Capture the cell that displays the provided text and extract its [x, y] central coordinate. 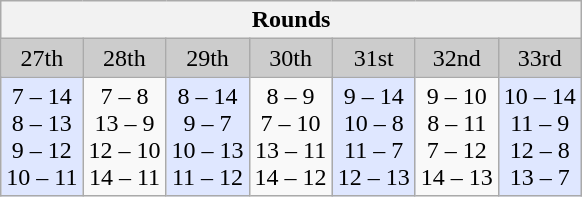
7 – 148 – 139 – 1210 – 11 [42, 136]
Rounds [292, 20]
9 – 108 – 117 – 1214 – 13 [456, 136]
7 – 813 – 912 – 1014 – 11 [124, 136]
10 – 1411 – 912 – 813 – 7 [540, 136]
31st [374, 58]
9 – 1410 – 811 – 712 – 13 [374, 136]
8 – 97 – 1013 – 1114 – 12 [290, 136]
30th [290, 58]
29th [208, 58]
32nd [456, 58]
28th [124, 58]
27th [42, 58]
33rd [540, 58]
8 – 149 – 710 – 1311 – 12 [208, 136]
